For the text-containing cell, return its midpoint in (X, Y) coordinate format. 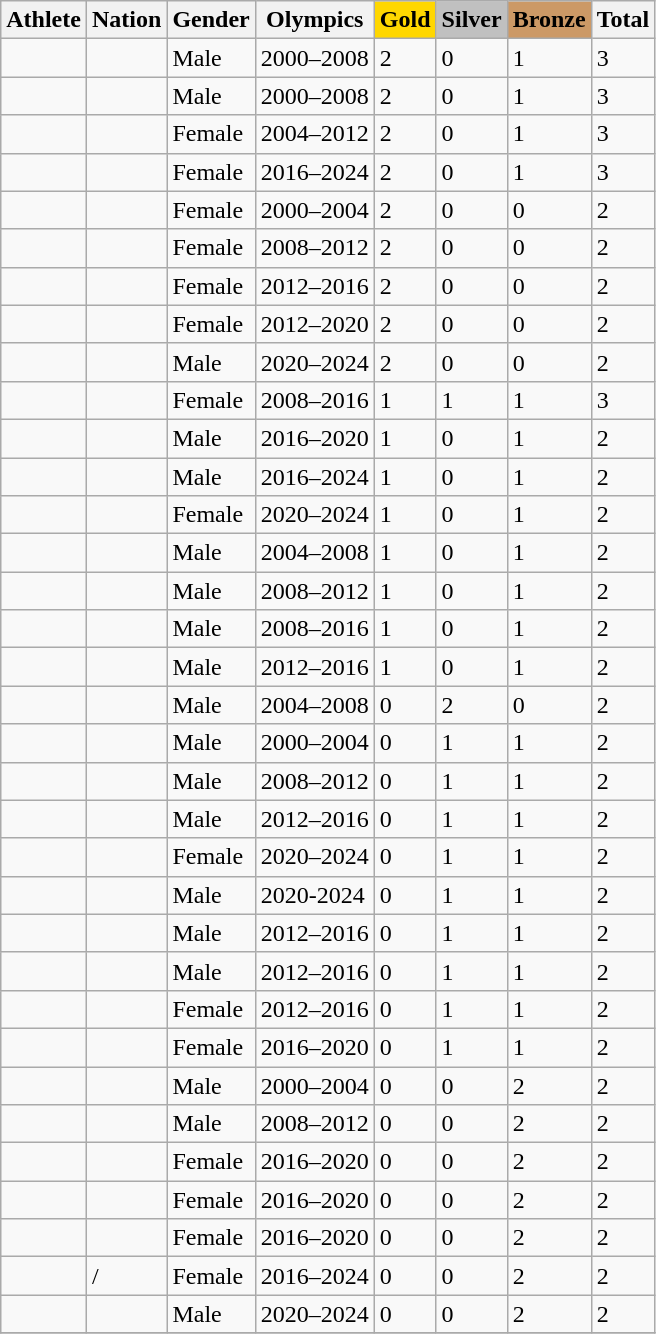
2012–2020 (314, 324)
Nation (126, 20)
Silver (472, 20)
/ (126, 1276)
Gold (405, 20)
Olympics (314, 20)
2004–2012 (314, 134)
Total (623, 20)
2020-2024 (314, 895)
Bronze (549, 20)
Athlete (44, 20)
Gender (211, 20)
